Return the (X, Y) coordinate for the center point of the cell that contains the specified text.  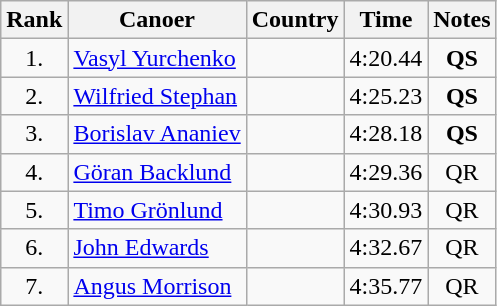
Rank (34, 20)
John Edwards (157, 248)
4. (34, 172)
4:20.44 (386, 58)
4:32.67 (386, 248)
Country (295, 20)
7. (34, 286)
4:28.18 (386, 134)
Canoer (157, 20)
4:30.93 (386, 210)
3. (34, 134)
6. (34, 248)
Angus Morrison (157, 286)
Borislav Ananiev (157, 134)
Göran Backlund (157, 172)
Notes (462, 20)
4:29.36 (386, 172)
4:35.77 (386, 286)
Wilfried Stephan (157, 96)
Vasyl Yurchenko (157, 58)
2. (34, 96)
5. (34, 210)
1. (34, 58)
4:25.23 (386, 96)
Time (386, 20)
Timo Grönlund (157, 210)
